Identify which cell holds the provided text, then report its [X, Y] central coordinate. 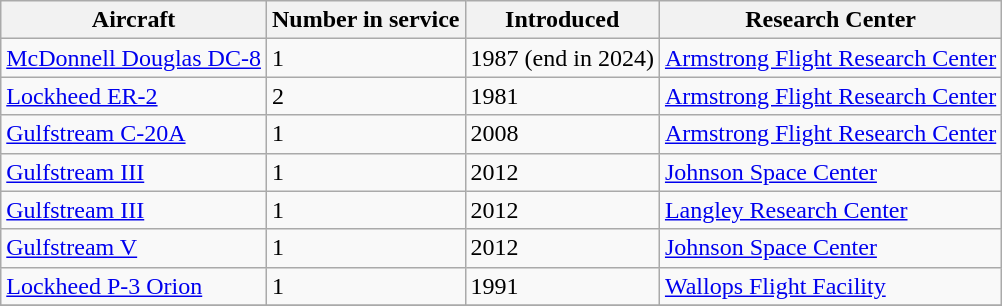
Number in service [366, 20]
Introduced [562, 20]
Lockheed P-3 Orion [134, 286]
Gulfstream V [134, 248]
Gulfstream C-20A [134, 134]
Langley Research Center [830, 210]
1981 [562, 96]
Aircraft [134, 20]
2008 [562, 134]
Lockheed ER-2 [134, 96]
2 [366, 96]
1991 [562, 286]
Research Center [830, 20]
1987 (end in 2024) [562, 58]
McDonnell Douglas DC-8 [134, 58]
Wallops Flight Facility [830, 286]
